Extract the [X, Y] coordinate from the center of the cell holding the provided text.  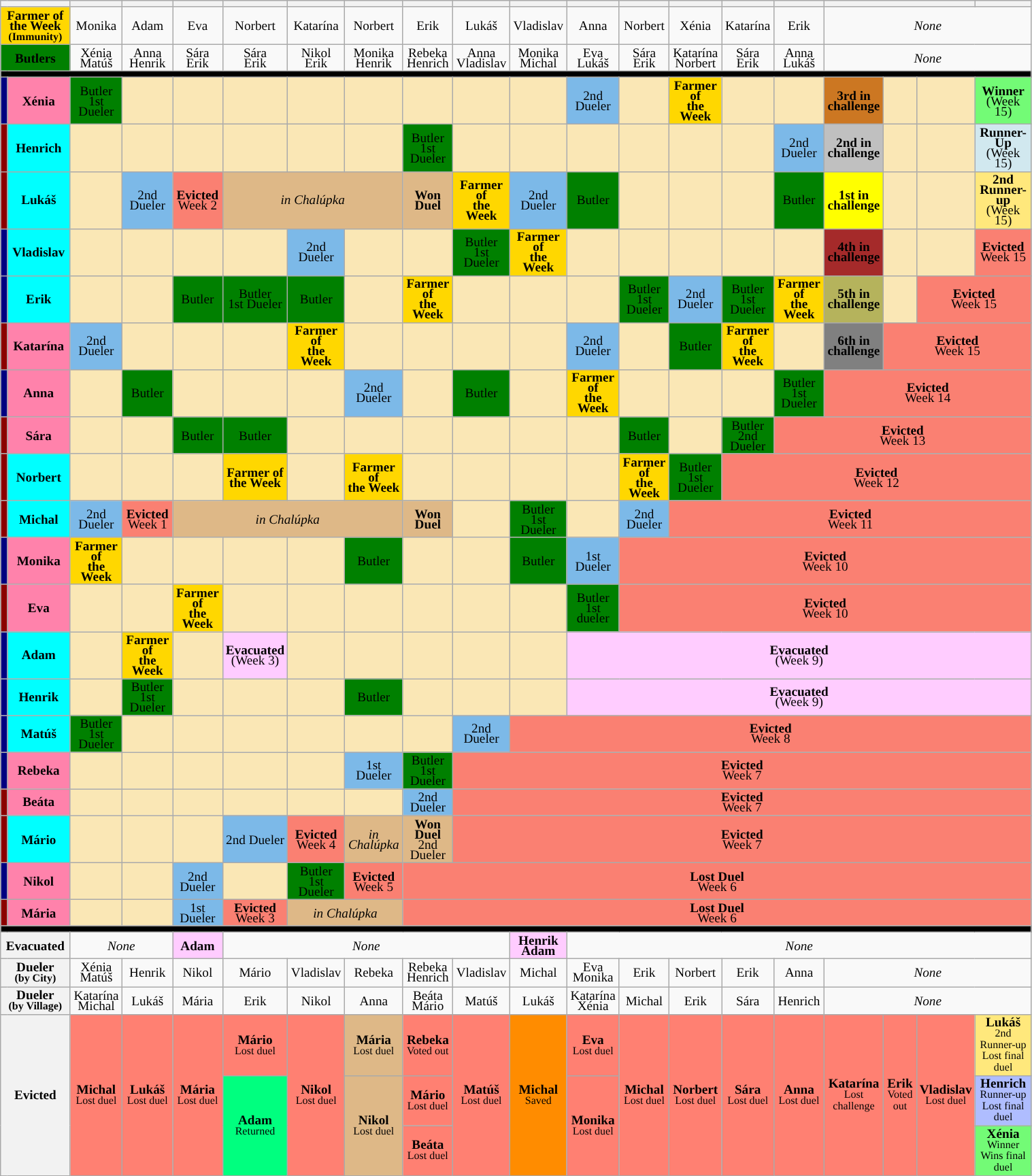
NikolErik [316, 57]
MatúšLost duel [482, 1095]
NorbertLost duel [695, 1095]
HenrichRunner-upLost final duel [1003, 1101]
1st inchallenge [853, 200]
MonikaHenrik [374, 57]
KatarínaMichal [97, 1000]
4th inchallenge [853, 252]
Lukáš2nd Runner-upLost final duel [1003, 1045]
Evacuated (Week 3) [255, 654]
Evicted Week 14 [928, 393]
KatarínaLost challenge [853, 1095]
2nd Runner-up (Week 15) [1003, 200]
Evicted Week 11 [850, 519]
Beáta [39, 803]
RebekaVoted out [428, 1045]
XéniaWinnerWins final duel [1003, 1151]
Evicted Week 1 [148, 519]
Farmer of the Week(Immunity) [35, 26]
Evicted Week 3 [255, 913]
Butler2nd Dueler [748, 435]
EvaLukáš [593, 57]
3rd inchallenge [853, 101]
Dueler(by City) [35, 973]
LukášLost duel [148, 1095]
BeátaLost duel [428, 1151]
EvaLost duel [593, 1045]
AnnaVladislav [482, 57]
Evacuated [35, 945]
Winner (Week 15) [1003, 101]
AnnaLost duel [799, 1095]
Runner-Up (Week 15) [1003, 148]
2nd inchallenge [853, 148]
AnnaLukáš [799, 57]
6th inchallenge [853, 346]
KatarínaXénia [593, 1000]
MichalSaved [538, 1095]
Evicted Week 13 [903, 435]
BeátaMário [428, 1000]
5th inchallenge [853, 299]
Evicted [35, 1095]
Evicted Week 12 [876, 477]
Evicted Week 2 [198, 200]
MonikaMichal [538, 57]
MonikaLost duel [593, 1125]
Evicted Week 8 [770, 734]
Butlers [35, 57]
Evicted Week 5 [374, 881]
ErikVoted out [901, 1095]
Butler1st dueler [593, 608]
VladislavLost duel [946, 1095]
Dueler(by Village) [35, 1000]
Evicted Week 4 [316, 839]
SáraLost duel [748, 1095]
KatarínaNorbert [695, 57]
AnnaHenrik [148, 57]
EvaMonika [593, 973]
Won Duel2nd Dueler [428, 839]
AdamReturned [255, 1125]
HenrikAdam [538, 945]
